Extract the [x, y] coordinate from the center of the cell holding the provided text.  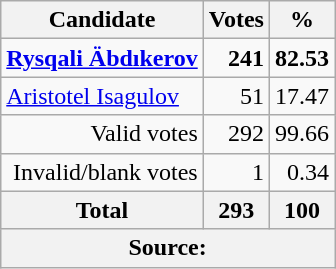
% [302, 20]
Invalid/blank votes [102, 172]
Total [102, 210]
51 [236, 96]
99.66 [302, 134]
17.47 [302, 96]
Votes [236, 20]
Rysqali Äbdıkerov [102, 58]
Source: [168, 248]
Aristotel Isagulov [102, 96]
241 [236, 58]
Candidate [102, 20]
293 [236, 210]
0.34 [302, 172]
82.53 [302, 58]
Valid votes [102, 134]
1 [236, 172]
292 [236, 134]
100 [302, 210]
